Output the (X, Y) coordinate of the center of the cell containing the given text.  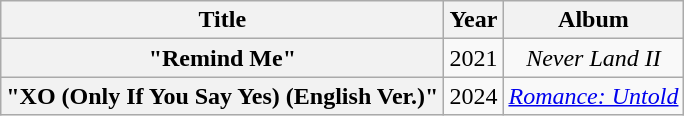
Year (474, 20)
Never Land II (594, 58)
2024 (474, 96)
"XO (Only If You Say Yes) (English Ver.)" (222, 96)
Romance: Untold (594, 96)
"Remind Me" (222, 58)
Album (594, 20)
2021 (474, 58)
Title (222, 20)
